Extract the [X, Y] coordinate from the center of the cell holding the provided text.  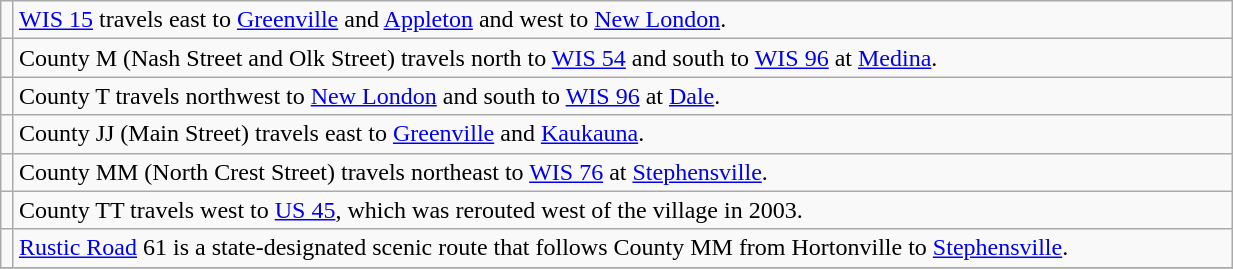
County MM (North Crest Street) travels northeast to WIS 76 at Stephensville. [622, 172]
County JJ (Main Street) travels east to Greenville and Kaukauna. [622, 134]
County T travels northwest to New London and south to WIS 96 at Dale. [622, 96]
Rustic Road 61 is a state-designated scenic route that follows County MM from Hortonville to Stephensville. [622, 248]
County TT travels west to US 45, which was rerouted west of the village in 2003. [622, 210]
WIS 15 travels east to Greenville and Appleton and west to New London. [622, 20]
County M (Nash Street and Olk Street) travels north to WIS 54 and south to WIS 96 at Medina. [622, 58]
